Identify which cell holds the provided text, then report its (X, Y) central coordinate. 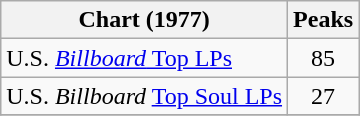
Chart (1977) (144, 20)
Peaks (324, 20)
27 (324, 96)
85 (324, 58)
U.S. Billboard Top Soul LPs (144, 96)
U.S. Billboard Top LPs (144, 58)
